Identify which cell holds the provided text, then report its (X, Y) central coordinate. 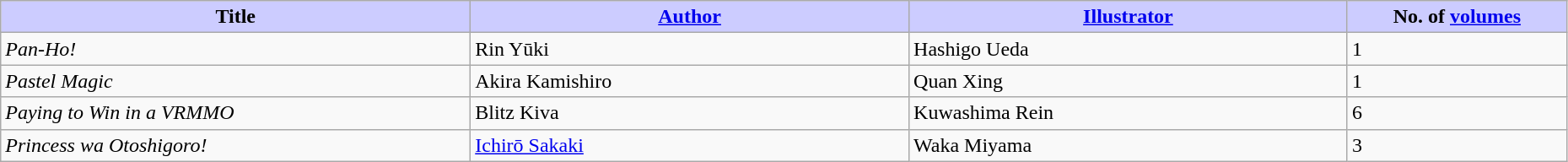
No. of volumes (1457, 17)
Waka Miyama (1129, 145)
Akira Kamishiro (690, 81)
Paying to Win in a VRMMO (236, 113)
Rin Yūki (690, 49)
3 (1457, 145)
Pastel Magic (236, 81)
Quan Xing (1129, 81)
Ichirō Sakaki (690, 145)
Princess wa Otoshigoro! (236, 145)
Pan-Ho! (236, 49)
Kuwashima Rein (1129, 113)
Blitz Kiva (690, 113)
Hashigo Ueda (1129, 49)
Title (236, 17)
Illustrator (1129, 17)
Author (690, 17)
6 (1457, 113)
